From the cell containing the given text, extract its center point as (x, y) coordinate. 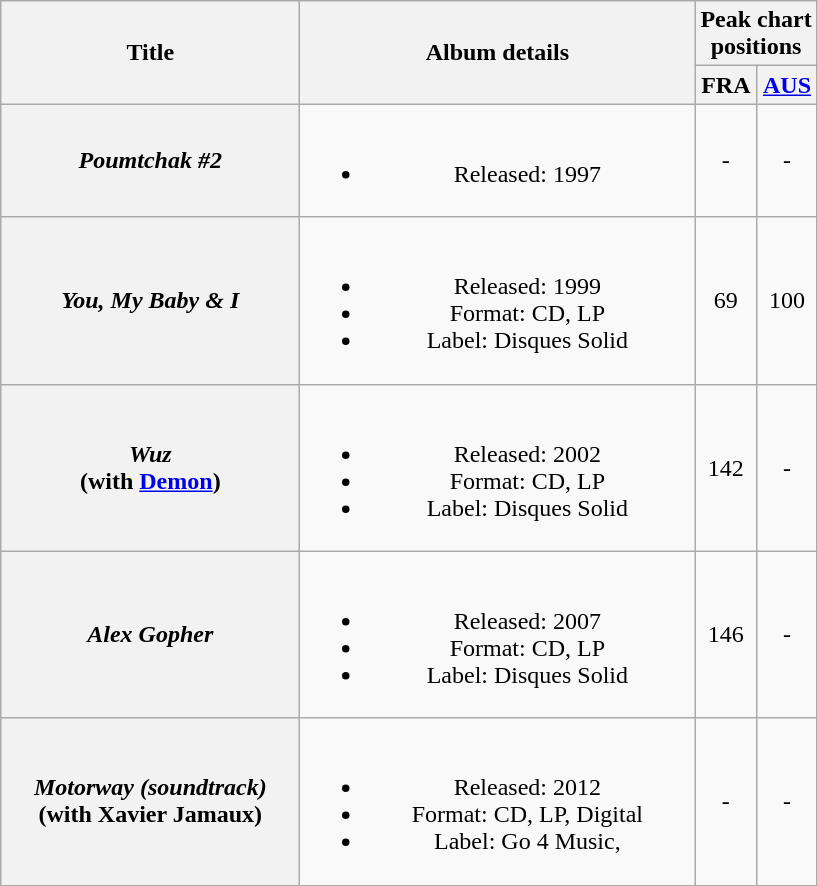
Released: 2002Format: CD, LPLabel: Disques Solid (498, 468)
You, My Baby & I (150, 300)
69 (726, 300)
Released: 2012Format: CD, LP, DigitalLabel: Go 4 Music, (498, 802)
142 (726, 468)
Released: 2007Format: CD, LPLabel: Disques Solid (498, 634)
Title (150, 52)
Released: 1997 (498, 160)
AUS (788, 85)
Motorway (soundtrack)(with Xavier Jamaux) (150, 802)
Alex Gopher (150, 634)
Album details (498, 52)
Released: 1999Format: CD, LPLabel: Disques Solid (498, 300)
100 (788, 300)
Poumtchak #2 (150, 160)
146 (726, 634)
Peak chartpositions (756, 34)
Wuz(with Demon) (150, 468)
FRA (726, 85)
